For the text-containing cell, return its midpoint in (X, Y) coordinate format. 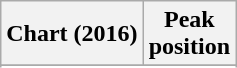
Peakposition (189, 34)
Chart (2016) (72, 34)
